For the text-containing cell, return its midpoint in (x, y) coordinate format. 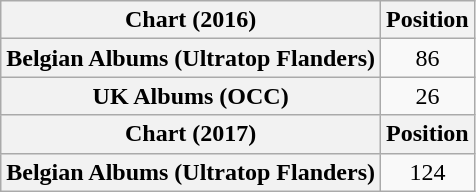
UK Albums (OCC) (191, 96)
Chart (2017) (191, 134)
Chart (2016) (191, 20)
124 (428, 172)
86 (428, 58)
26 (428, 96)
